Scan for the cell matching the given text and deliver its (x, y) coordinate at center. 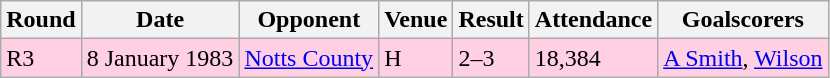
Date (160, 20)
2–3 (491, 58)
Opponent (309, 20)
Attendance (593, 20)
H (416, 58)
R3 (41, 58)
Venue (416, 20)
Notts County (309, 58)
Result (491, 20)
Goalscorers (743, 20)
A Smith, Wilson (743, 58)
Round (41, 20)
8 January 1983 (160, 58)
18,384 (593, 58)
